Return the (x, y) coordinate for the center point of the cell that contains the specified text.  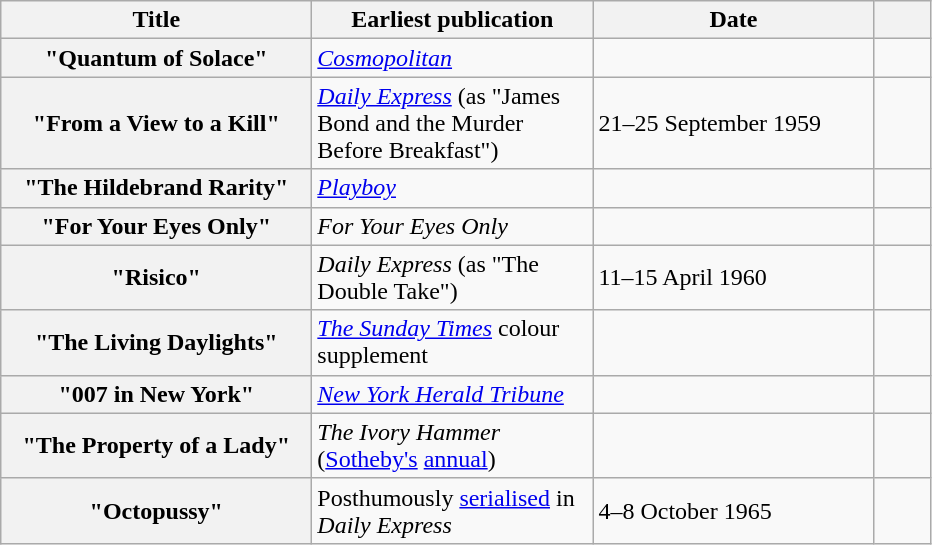
"From a View to a Kill" (156, 123)
Date (734, 20)
"The Hildebrand Rarity" (156, 188)
21–25 September 1959 (734, 123)
Daily Express (as "James Bond and the Murder Before Breakfast") (452, 123)
11–15 April 1960 (734, 278)
"The Property of a Lady" (156, 446)
Earliest publication (452, 20)
Posthumously serialised in Daily Express (452, 510)
For Your Eyes Only (452, 226)
New York Herald Tribune (452, 394)
"Risico" (156, 278)
The Sunday Times colour supplement (452, 342)
"For Your Eyes Only" (156, 226)
Playboy (452, 188)
Title (156, 20)
"007 in New York" (156, 394)
The Ivory Hammer (Sotheby's annual) (452, 446)
4–8 October 1965 (734, 510)
"Quantum of Solace" (156, 58)
"Octopussy" (156, 510)
Cosmopolitan (452, 58)
Daily Express (as "The Double Take") (452, 278)
"The Living Daylights" (156, 342)
